Determine the [x, y] coordinate at the center of the cell enclosing the given text.  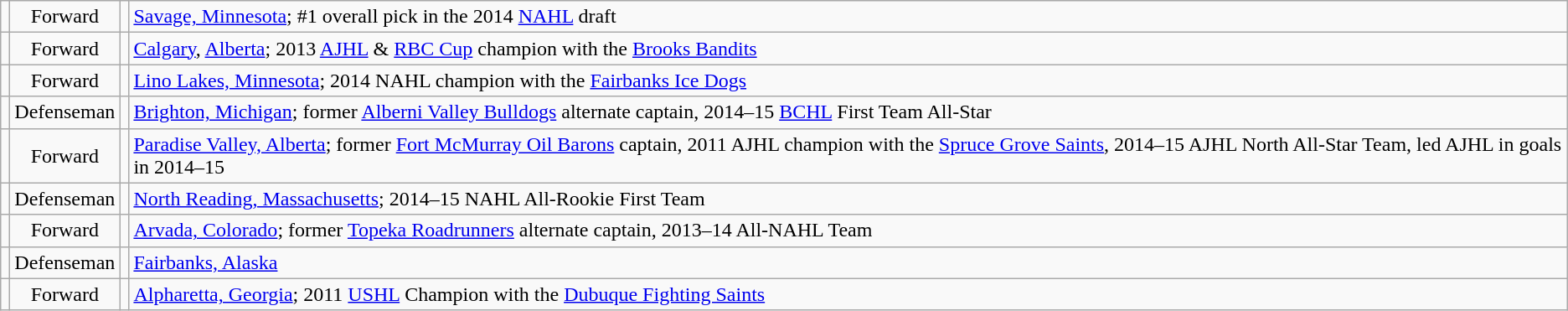
Fairbanks, Alaska [848, 262]
Calgary, Alberta; 2013 AJHL & RBC Cup champion with the Brooks Bandits [848, 49]
Savage, Minnesota; #1 overall pick in the 2014 NAHL draft [848, 17]
Alpharetta, Georgia; 2011 USHL Champion with the Dubuque Fighting Saints [848, 294]
Arvada, Colorado; former Topeka Roadrunners alternate captain, 2013–14 All-NAHL Team [848, 231]
Brighton, Michigan; former Alberni Valley Bulldogs alternate captain, 2014–15 BCHL First Team All-Star [848, 112]
North Reading, Massachusetts; 2014–15 NAHL All-Rookie First Team [848, 199]
Lino Lakes, Minnesota; 2014 NAHL champion with the Fairbanks Ice Dogs [848, 80]
